Extract the (x, y) coordinate from the center of the cell holding the provided text.  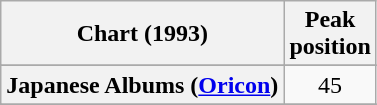
Peakposition (330, 34)
45 (330, 85)
Japanese Albums (Oricon) (142, 85)
Chart (1993) (142, 34)
